Locate the cell with the specified text and output its (X, Y) center coordinate. 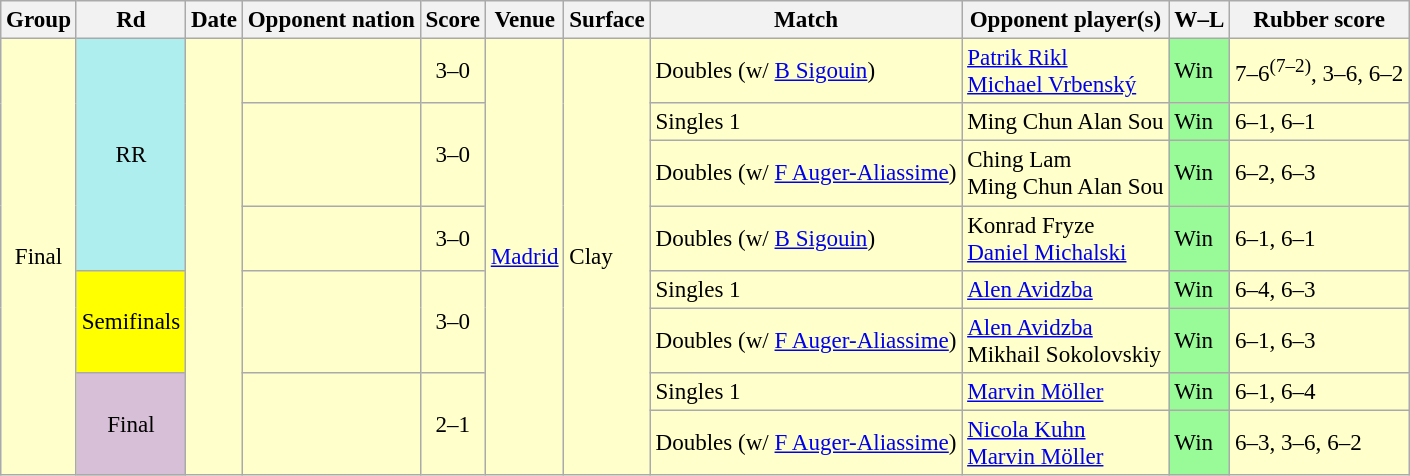
Nicola KuhnMarvin Möller (1066, 444)
Venue (524, 20)
Clay (607, 257)
Score (452, 20)
Alen AvidzbaMikhail Sokolovskiy (1066, 340)
Ching LamMing Chun Alan Sou (1066, 174)
Patrik RiklMichael Vrbenský (1066, 72)
Group (39, 20)
Semifinals (130, 322)
Rubber score (1320, 20)
Ming Chun Alan Sou (1066, 122)
Alen Avidzba (1066, 290)
6–3, 3–6, 6–2 (1320, 444)
Konrad FryzeDaniel Michalski (1066, 238)
6–4, 6–3 (1320, 290)
Rd (130, 20)
7–6(7–2), 3–6, 6–2 (1320, 72)
6–1, 6–3 (1320, 340)
RR (130, 155)
6–2, 6–3 (1320, 174)
Date (214, 20)
Opponent nation (331, 20)
6–1, 6–4 (1320, 392)
Madrid (524, 257)
Marvin Möller (1066, 392)
Surface (607, 20)
2–1 (452, 424)
W–L (1200, 20)
Opponent player(s) (1066, 20)
Match (806, 20)
